Return [x, y] of the center of cell containing provided text 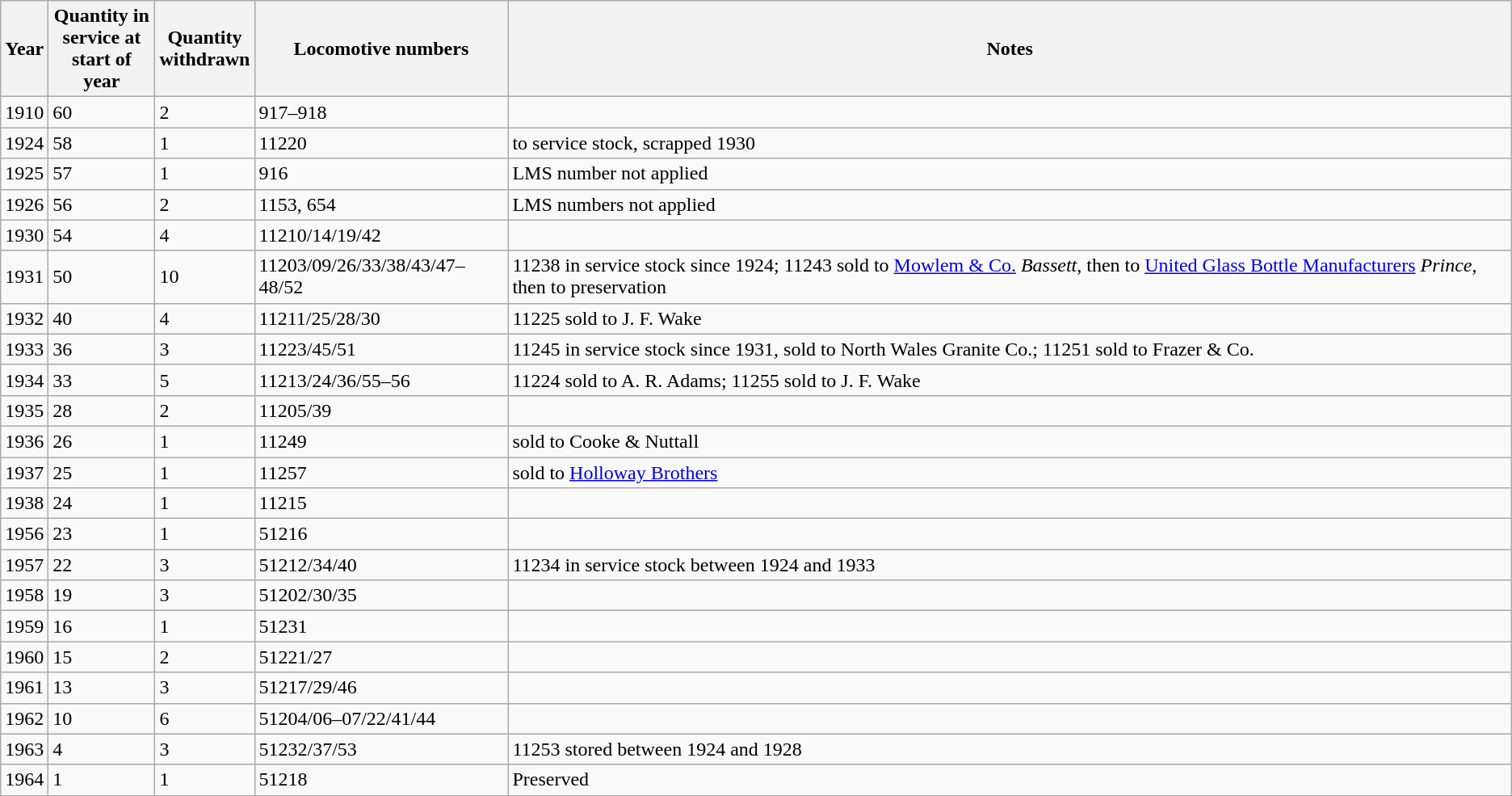
28 [102, 411]
51217/29/46 [381, 688]
40 [102, 318]
50 [102, 276]
33 [102, 380]
13 [102, 688]
1964 [24, 780]
LMS numbers not applied [1010, 204]
51232/37/53 [381, 749]
1153, 654 [381, 204]
56 [102, 204]
57 [102, 174]
11220 [381, 143]
11211/25/28/30 [381, 318]
1935 [24, 411]
1960 [24, 657]
1938 [24, 503]
Locomotive numbers [381, 48]
1963 [24, 749]
1958 [24, 596]
11213/24/36/55–56 [381, 380]
51212/34/40 [381, 565]
11234 in service stock between 1924 and 1933 [1010, 565]
16 [102, 626]
11245 in service stock since 1931, sold to North Wales Granite Co.; 11251 sold to Frazer & Co. [1010, 349]
11249 [381, 441]
11238 in service stock since 1924; 11243 sold to Mowlem & Co. Bassett, then to United Glass Bottle Manufacturers Prince, then to preservation [1010, 276]
1910 [24, 112]
11210/14/19/42 [381, 235]
26 [102, 441]
1961 [24, 688]
24 [102, 503]
11223/45/51 [381, 349]
22 [102, 565]
6 [205, 718]
51202/30/35 [381, 596]
sold to Cooke & Nuttall [1010, 441]
to service stock, scrapped 1930 [1010, 143]
1925 [24, 174]
1931 [24, 276]
5 [205, 380]
60 [102, 112]
1932 [24, 318]
11224 sold to A. R. Adams; 11255 sold to J. F. Wake [1010, 380]
51231 [381, 626]
11205/39 [381, 411]
Preserved [1010, 780]
51218 [381, 780]
1957 [24, 565]
51221/27 [381, 657]
sold to Holloway Brothers [1010, 473]
36 [102, 349]
1937 [24, 473]
Quantity inservice atstart of year [102, 48]
58 [102, 143]
916 [381, 174]
1930 [24, 235]
11203/09/26/33/38/43/47–48/52 [381, 276]
15 [102, 657]
Notes [1010, 48]
917–918 [381, 112]
19 [102, 596]
1933 [24, 349]
51204/06–07/22/41/44 [381, 718]
1926 [24, 204]
1959 [24, 626]
1936 [24, 441]
1924 [24, 143]
LMS number not applied [1010, 174]
Year [24, 48]
11225 sold to J. F. Wake [1010, 318]
51216 [381, 534]
1962 [24, 718]
11257 [381, 473]
11215 [381, 503]
1934 [24, 380]
1956 [24, 534]
54 [102, 235]
11253 stored between 1924 and 1928 [1010, 749]
25 [102, 473]
Quantitywithdrawn [205, 48]
23 [102, 534]
